Provide the (X, Y) coordinate of the cell's center where the given text is located.  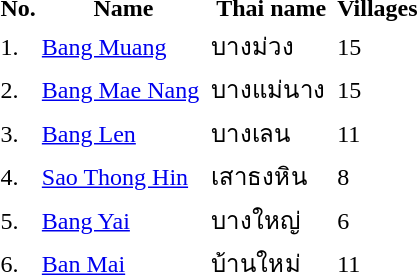
Sao Thong Hin (123, 176)
บางใหญ่ (272, 220)
Bang Muang (123, 46)
Bang Len (123, 133)
Bang Mae Nang (123, 90)
บางม่วง (272, 46)
บางแม่นาง (272, 90)
บางเลน (272, 133)
เสาธงหิน (272, 176)
Bang Yai (123, 220)
